Search for the cell housing the specified text and yield its [x, y] center coordinate. 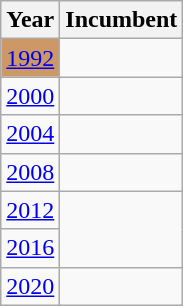
Year [30, 20]
2008 [30, 172]
2020 [30, 286]
2012 [30, 210]
Incumbent [122, 20]
2004 [30, 134]
2016 [30, 248]
2000 [30, 96]
1992 [30, 58]
